Detect which cell encompasses the target text, then output its [x, y] center coordinate. 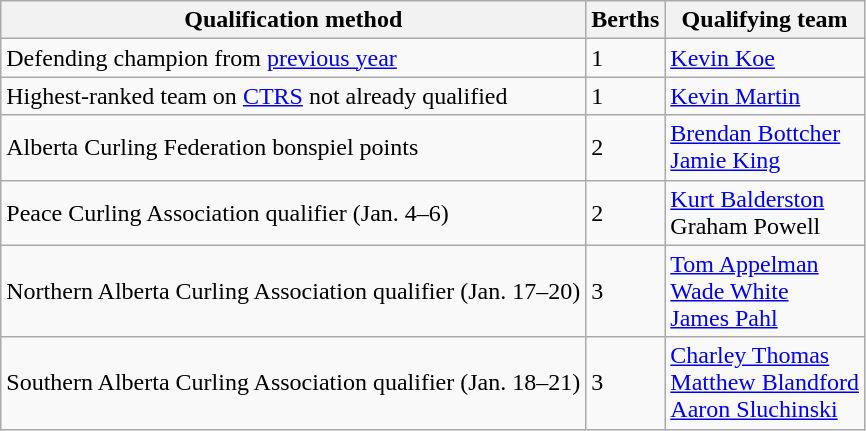
Defending champion from previous year [294, 58]
Kevin Koe [765, 58]
Peace Curling Association qualifier (Jan. 4–6) [294, 212]
Northern Alberta Curling Association qualifier (Jan. 17–20) [294, 291]
Highest-ranked team on CTRS not already qualified [294, 96]
Kevin Martin [765, 96]
Alberta Curling Federation bonspiel points [294, 148]
Qualifying team [765, 20]
Tom Appelman Wade White James Pahl [765, 291]
Kurt BalderstonGraham Powell [765, 212]
Berths [626, 20]
Qualification method [294, 20]
Charley Thomas Matthew Blandford Aaron Sluchinski [765, 383]
Southern Alberta Curling Association qualifier (Jan. 18–21) [294, 383]
Brendan BottcherJamie King [765, 148]
